Return [x, y] of the center of cell containing provided text 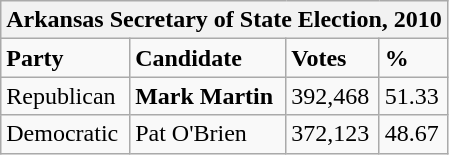
372,123 [332, 134]
392,468 [332, 96]
% [413, 58]
51.33 [413, 96]
Arkansas Secretary of State Election, 2010 [224, 20]
48.67 [413, 134]
Pat O'Brien [208, 134]
Candidate [208, 58]
Mark Martin [208, 96]
Democratic [66, 134]
Votes [332, 58]
Republican [66, 96]
Party [66, 58]
